Search for the cell housing the specified text and yield its [X, Y] center coordinate. 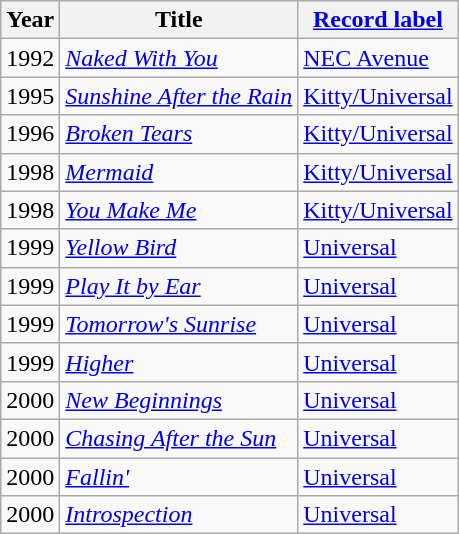
1995 [30, 96]
Higher [179, 362]
Year [30, 20]
Fallin' [179, 477]
1996 [30, 134]
New Beginnings [179, 400]
Broken Tears [179, 134]
You Make Me [179, 210]
Naked With You [179, 58]
Title [179, 20]
Tomorrow's Sunrise [179, 324]
Sunshine After the Rain [179, 96]
Record label [378, 20]
NEC Avenue [378, 58]
1992 [30, 58]
Introspection [179, 515]
Mermaid [179, 172]
Play It by Ear [179, 286]
Yellow Bird [179, 248]
Chasing After the Sun [179, 438]
